Find where the given text appears and provide that cell's center as (X, Y) coordinate. 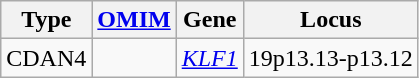
19p13.13-p13.12 (330, 58)
Gene (210, 20)
Type (46, 20)
OMIM (134, 20)
Locus (330, 20)
KLF1 (210, 58)
CDAN4 (46, 58)
